Capture the cell that displays the provided text and extract its [x, y] central coordinate. 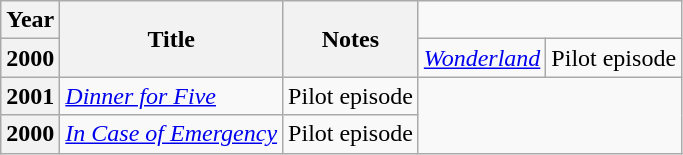
2001 [30, 96]
Dinner for Five [172, 96]
Title [172, 39]
Notes [351, 39]
Year [30, 20]
In Case of Emergency [172, 134]
Wonderland [482, 58]
